Provide the (X, Y) coordinate of the cell's center where the given text is located.  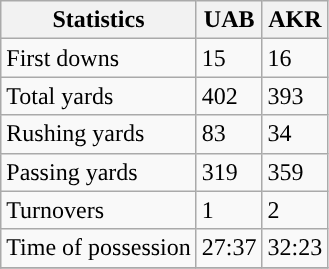
16 (295, 58)
Turnovers (99, 210)
Statistics (99, 20)
402 (229, 96)
34 (295, 134)
Rushing yards (99, 134)
1 (229, 210)
Time of possession (99, 248)
Total yards (99, 96)
First downs (99, 58)
15 (229, 58)
319 (229, 172)
393 (295, 96)
Passing yards (99, 172)
83 (229, 134)
27:37 (229, 248)
2 (295, 210)
AKR (295, 20)
359 (295, 172)
UAB (229, 20)
32:23 (295, 248)
